Pinpoint the cell where the given text exists, returning its [X, Y] midpoint coordinate. 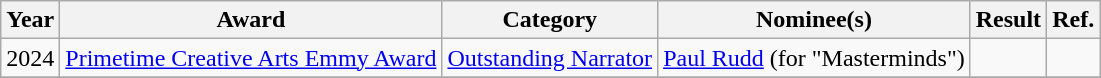
Award [251, 20]
Nominee(s) [814, 20]
Outstanding Narrator [550, 58]
Ref. [1074, 20]
Paul Rudd (for "Masterminds") [814, 58]
Result [1008, 20]
Year [30, 20]
Category [550, 20]
2024 [30, 58]
Primetime Creative Arts Emmy Award [251, 58]
